Determine the [X, Y] coordinate at the center of the cell enclosing the given text.  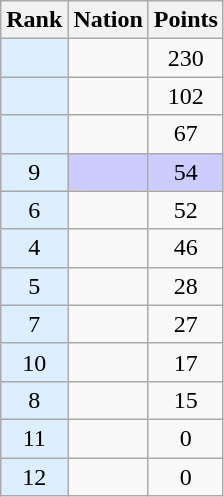
5 [34, 286]
54 [186, 172]
52 [186, 210]
230 [186, 58]
11 [34, 438]
15 [186, 400]
9 [34, 172]
7 [34, 324]
Nation [108, 20]
8 [34, 400]
10 [34, 362]
6 [34, 210]
17 [186, 362]
4 [34, 248]
102 [186, 96]
12 [34, 477]
67 [186, 134]
Points [186, 20]
Rank [34, 20]
28 [186, 286]
46 [186, 248]
27 [186, 324]
